Scan for the cell matching the given text and deliver its (x, y) coordinate at center. 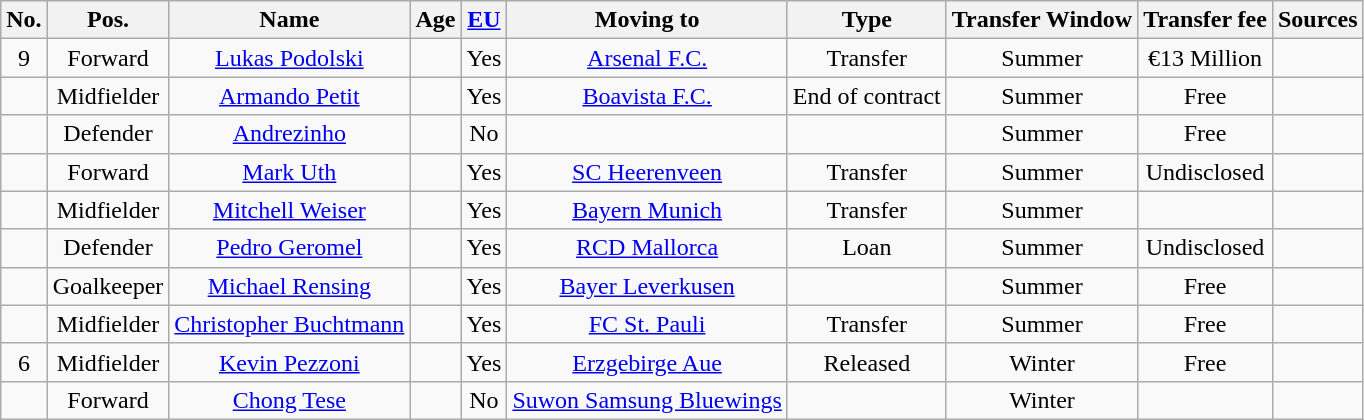
Boavista F.C. (647, 96)
Lukas Podolski (290, 58)
Bayern Munich (647, 210)
Bayer Leverkusen (647, 286)
Sources (1318, 20)
€13 Million (1206, 58)
Type (866, 20)
Chong Tese (290, 400)
Pos. (108, 20)
Christopher Buchtmann (290, 324)
Andrezinho (290, 134)
End of contract (866, 96)
Name (290, 20)
Transfer Window (1042, 20)
Moving to (647, 20)
No. (24, 20)
Michael Rensing (290, 286)
Released (866, 362)
RCD Mallorca (647, 248)
Arsenal F.C. (647, 58)
FC St. Pauli (647, 324)
Mark Uth (290, 172)
Kevin Pezzoni (290, 362)
Erzgebirge Aue (647, 362)
6 (24, 362)
Pedro Geromel (290, 248)
SC Heerenveen (647, 172)
Armando Petit (290, 96)
Age (436, 20)
Loan (866, 248)
EU (484, 20)
9 (24, 58)
Transfer fee (1206, 20)
Suwon Samsung Bluewings (647, 400)
Mitchell Weiser (290, 210)
Goalkeeper (108, 286)
